Capture the cell that displays the provided text and extract its (X, Y) central coordinate. 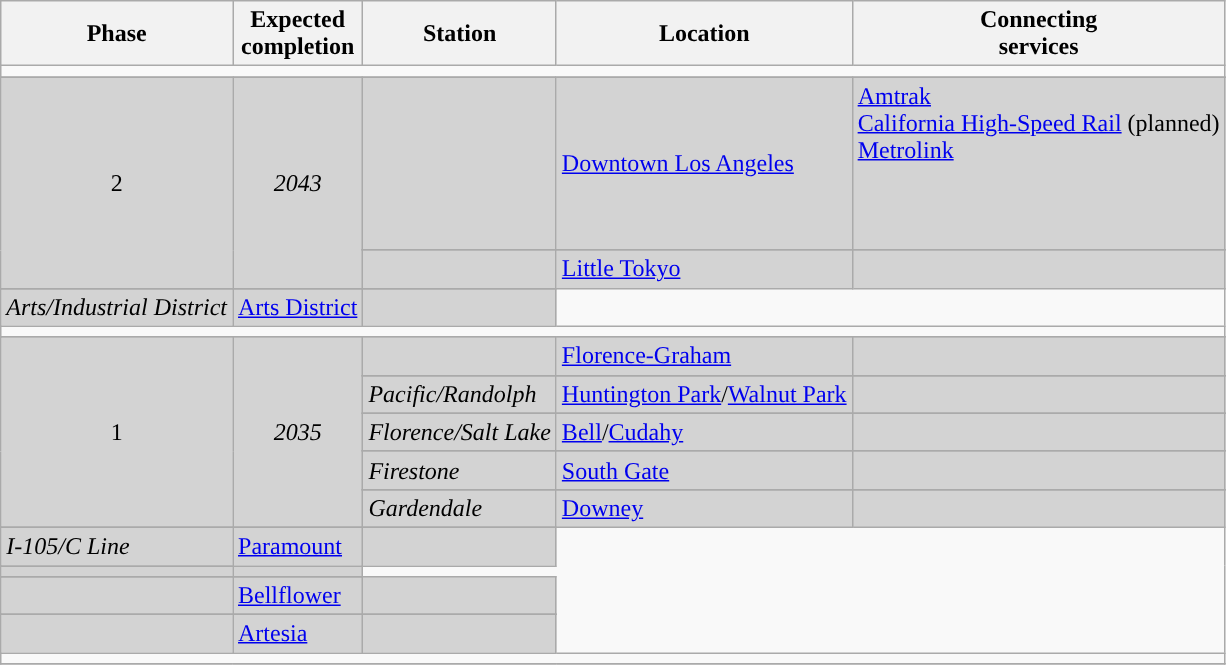
Downey (704, 508)
Little Tokyo (704, 269)
Paramount (297, 546)
Amtrak California High-Speed Rail (planned) Metrolink (1038, 164)
Location (704, 34)
Firestone (460, 470)
Gardendale (460, 508)
Arts District (297, 307)
South Gate (704, 470)
1 (117, 432)
Florence-Graham (704, 356)
Bell/Cudahy (704, 432)
Florence/Salt Lake (460, 432)
Downtown Los Angeles (704, 164)
2 (117, 182)
Station (460, 34)
Expectedcompletion (297, 34)
2043 (297, 182)
Bellflower (297, 596)
Phase (117, 34)
Connectingservices (1038, 34)
Arts/Industrial District (117, 307)
Huntington Park/Walnut Park (704, 394)
Artesia (297, 634)
Pacific/Randolph (460, 394)
I-105/C Line (117, 546)
2035 (297, 432)
